Determine the (X, Y) coordinate at the center of the cell enclosing the given text.  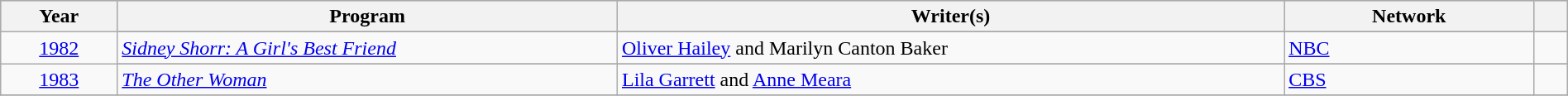
Network (1409, 17)
1983 (60, 79)
Year (60, 17)
Program (367, 17)
The Other Woman (367, 79)
Writer(s) (950, 17)
Oliver Hailey and Marilyn Canton Baker (950, 48)
NBC (1409, 48)
Sidney Shorr: A Girl's Best Friend (367, 48)
1982 (60, 48)
CBS (1409, 79)
Lila Garrett and Anne Meara (950, 79)
